For the text-containing cell, return its midpoint in [x, y] coordinate format. 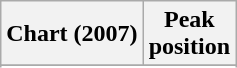
Peakposition [189, 34]
Chart (2007) [72, 34]
